Provide the (X, Y) coordinate of the cell's center where the given text is located.  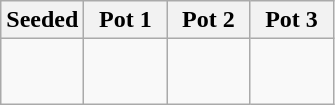
Pot 1 (126, 20)
Pot 2 (208, 20)
Seeded (42, 20)
Pot 3 (292, 20)
